Pinpoint the cell where the given text exists, returning its [X, Y] midpoint coordinate. 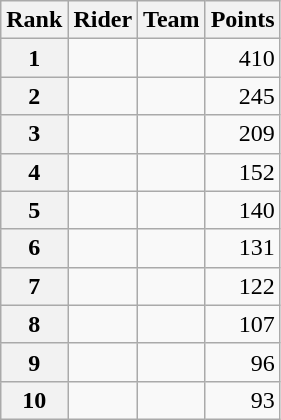
Rank [34, 20]
131 [242, 248]
96 [242, 362]
Team [172, 20]
7 [34, 286]
6 [34, 248]
10 [34, 400]
8 [34, 324]
9 [34, 362]
3 [34, 134]
122 [242, 286]
140 [242, 210]
Points [242, 20]
209 [242, 134]
5 [34, 210]
152 [242, 172]
Rider [103, 20]
4 [34, 172]
2 [34, 96]
1 [34, 58]
245 [242, 96]
410 [242, 58]
107 [242, 324]
93 [242, 400]
